Extract the [x, y] coordinate from the center of the cell holding the provided text.  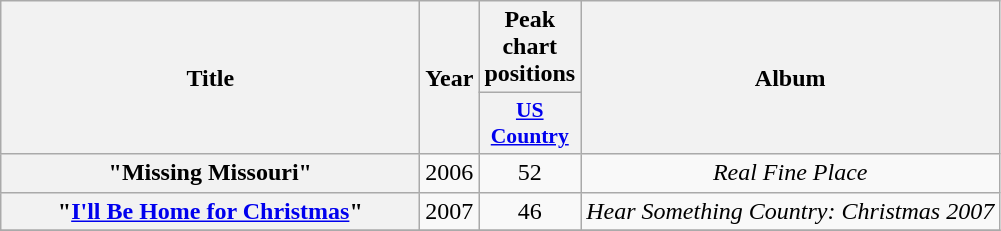
52 [530, 173]
USCountry [530, 124]
Hear Something Country: Christmas 2007 [790, 211]
Year [450, 78]
"I'll Be Home for Christmas" [210, 211]
2007 [450, 211]
Peakchartpositions [530, 47]
Title [210, 78]
Real Fine Place [790, 173]
"Missing Missouri" [210, 173]
2006 [450, 173]
46 [530, 211]
Album [790, 78]
